Extract the [X, Y] coordinate from the center of the cell holding the provided text.  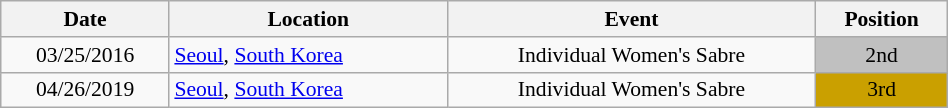
Location [308, 19]
Date [86, 19]
Position [882, 19]
2nd [882, 55]
03/25/2016 [86, 55]
3rd [882, 90]
04/26/2019 [86, 90]
Event [632, 19]
